Provide the [x, y] coordinate of the cell's center where the given text is located.  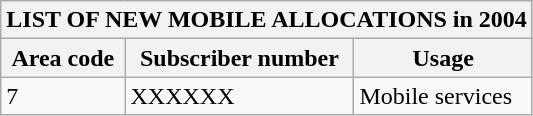
XXXXXX [240, 96]
Mobile services [443, 96]
LIST OF NEW MOBILE ALLOCATIONS in 2004 [267, 20]
Area code [63, 58]
Subscriber number [240, 58]
7 [63, 96]
Usage [443, 58]
